Capture the cell that displays the provided text and extract its (x, y) central coordinate. 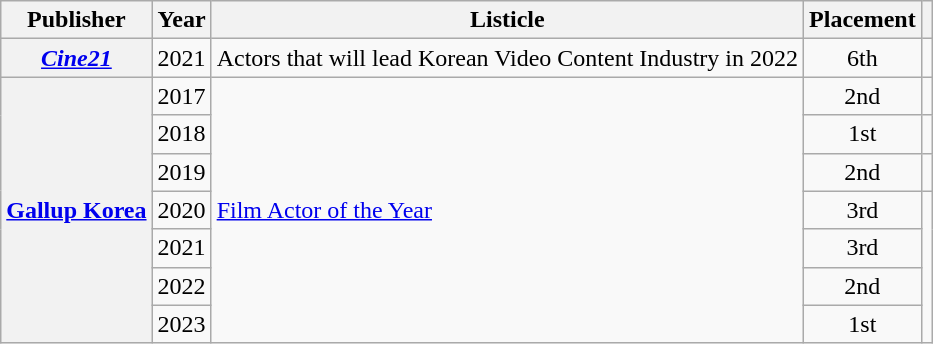
6th (863, 58)
Placement (863, 20)
2019 (182, 172)
2017 (182, 96)
Actors that will lead Korean Video Content Industry in 2022 (507, 58)
2020 (182, 210)
Publisher (76, 20)
2023 (182, 324)
Cine21 (76, 58)
Gallup Korea (76, 210)
2022 (182, 286)
Film Actor of the Year (507, 210)
2018 (182, 134)
Listicle (507, 20)
Year (182, 20)
